Return [X, Y] of the center of cell containing provided text 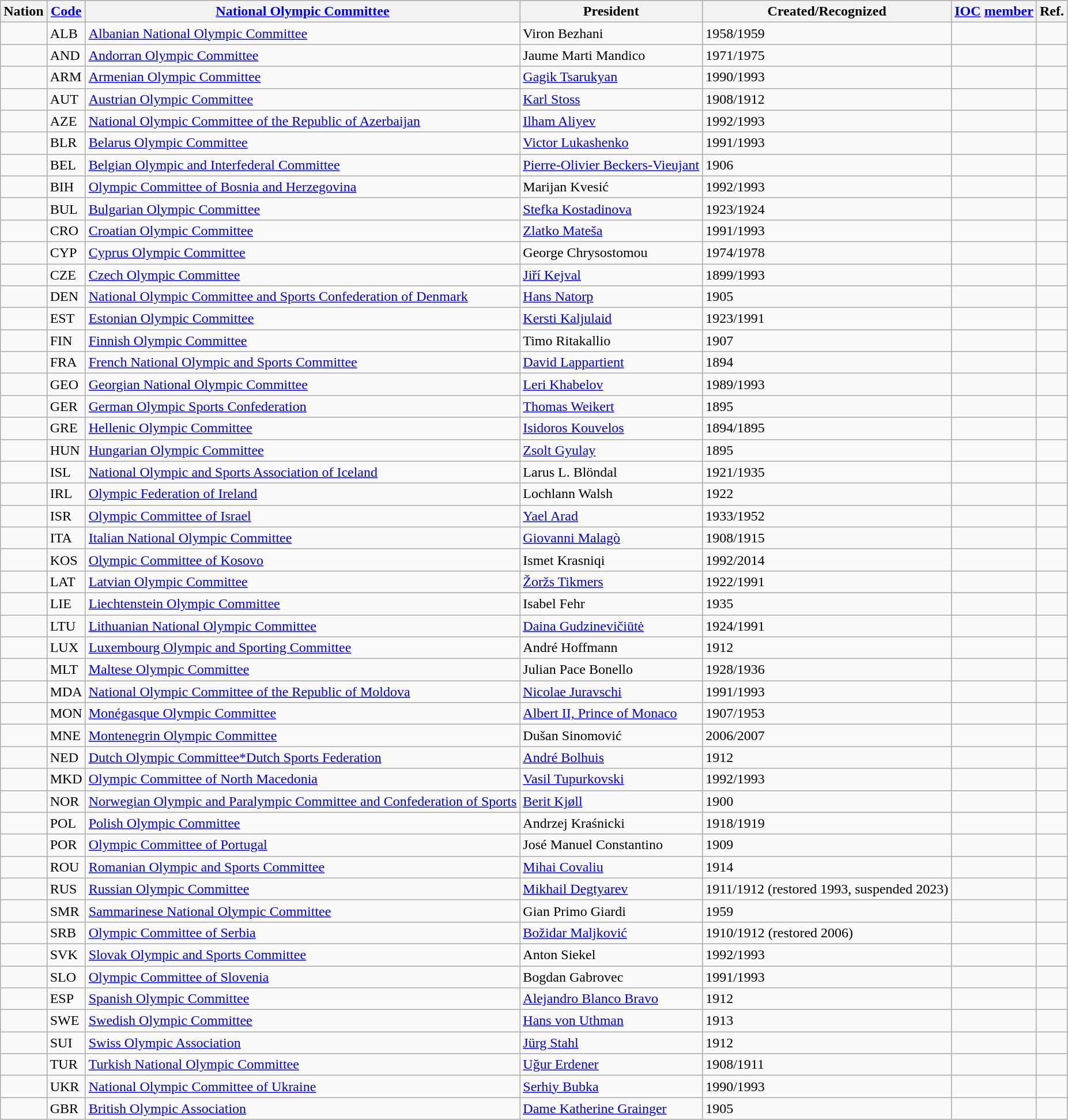
Alejandro Blanco Bravo [611, 999]
Romanian Olympic and Sports Committee [303, 867]
NOR [66, 801]
ALB [66, 33]
Austrian Olympic Committee [303, 99]
Karl Stoss [611, 99]
Uğur Erdener [611, 1065]
1922/1991 [827, 582]
LUX [66, 648]
1894 [827, 363]
National Olympic Committee of the Republic of Azerbaijan [303, 121]
Armenian Olympic Committee [303, 77]
Georgian National Olympic Committee [303, 384]
Stefka Kostadinova [611, 209]
George Chrysostomou [611, 252]
EST [66, 319]
Cyprus Olympic Committee [303, 252]
1918/1919 [827, 823]
1908/1915 [827, 538]
SVK [66, 955]
HUN [66, 450]
Belarus Olympic Committee [303, 143]
Dutch Olympic Committee*Dutch Sports Federation [303, 757]
SLO [66, 977]
BIH [66, 187]
Olympic Committee of Israel [303, 516]
ARM [66, 77]
Viron Bezhani [611, 33]
SRB [66, 933]
Luxembourg Olympic and Sporting Committee [303, 648]
Albanian National Olympic Committee [303, 33]
1921/1935 [827, 472]
BUL [66, 209]
AZE [66, 121]
Isidoros Kouvelos [611, 428]
GEO [66, 384]
Ilham Aliyev [611, 121]
Larus L. Blöndal [611, 472]
RUS [66, 889]
Vasil Tupurkovski [611, 779]
Monégasque Olympic Committee [303, 714]
Hungarian Olympic Committee [303, 450]
1899/1993 [827, 275]
National Olympic and Sports Association of Iceland [303, 472]
1933/1952 [827, 516]
AUT [66, 99]
SWE [66, 1021]
David Lappartient [611, 363]
Nation [24, 12]
1974/1978 [827, 252]
Hellenic Olympic Committee [303, 428]
1914 [827, 867]
IRL [66, 494]
Serhiy Bubka [611, 1087]
1992/2014 [827, 560]
DEN [66, 297]
Hans von Uthman [611, 1021]
Olympic Committee of Kosovo [303, 560]
Andorran Olympic Committee [303, 55]
1922 [827, 494]
POR [66, 845]
ESP [66, 999]
1959 [827, 911]
LIE [66, 604]
MNE [66, 736]
Liechtenstein Olympic Committee [303, 604]
1971/1975 [827, 55]
Hans Natorp [611, 297]
Jürg Stahl [611, 1043]
SUI [66, 1043]
Belgian Olympic and Interfederal Committee [303, 165]
Norwegian Olympic and Paralympic Committee and Confederation of Sports [303, 801]
Mikhail Degtyarev [611, 889]
MLT [66, 670]
1923/1924 [827, 209]
1908/1912 [827, 99]
Slovak Olympic and Sports Committee [303, 955]
Albert II, Prince of Monaco [611, 714]
Lithuanian National Olympic Committee [303, 625]
Dame Katherine Grainger [611, 1108]
1894/1895 [827, 428]
Jaume Marti Mandico [611, 55]
Latvian Olympic Committee [303, 582]
1935 [827, 604]
1910/1912 (restored 2006) [827, 933]
Olympic Committee of North Macedonia [303, 779]
Ref. [1051, 12]
Berit Kjøll [611, 801]
1906 [827, 165]
AND [66, 55]
Olympic Committee of Portugal [303, 845]
British Olympic Association [303, 1108]
André Bolhuis [611, 757]
National Olympic Committee [303, 12]
Mihai Covaliu [611, 867]
Estonian Olympic Committee [303, 319]
Zsolt Gyulay [611, 450]
Bogdan Gabrovec [611, 977]
LTU [66, 625]
Žoržs Tikmers [611, 582]
SMR [66, 911]
1907/1953 [827, 714]
Olympic Committee of Slovenia [303, 977]
German Olympic Sports Confederation [303, 406]
Montenegrin Olympic Committee [303, 736]
Zlatko Mateša [611, 231]
André Hoffmann [611, 648]
Maltese Olympic Committee [303, 670]
Božidar Maljković [611, 933]
CRO [66, 231]
Dušan Sinomović [611, 736]
FIN [66, 341]
Created/Recognized [827, 12]
1908/1911 [827, 1065]
José Manuel Constantino [611, 845]
Victor Lukashenko [611, 143]
Olympic Committee of Serbia [303, 933]
CYP [66, 252]
1907 [827, 341]
1913 [827, 1021]
Code [66, 12]
1958/1959 [827, 33]
MDA [66, 692]
National Olympic Committee of the Republic of Moldova [303, 692]
ITA [66, 538]
Giovanni Malagò [611, 538]
French National Olympic and Sports Committee [303, 363]
BLR [66, 143]
1911/1912 (restored 1993, suspended 2023) [827, 889]
Olympic Federation of Ireland [303, 494]
POL [66, 823]
Daina Gudzinevičiūtė [611, 625]
MKD [66, 779]
GBR [66, 1108]
FRA [66, 363]
Russian Olympic Committee [303, 889]
KOS [66, 560]
IOC member [994, 12]
Andrzej Kraśnicki [611, 823]
Isabel Fehr [611, 604]
Spanish Olympic Committee [303, 999]
Ismet Krasniqi [611, 560]
NED [66, 757]
Yael Arad [611, 516]
Lochlann Walsh [611, 494]
CZE [66, 275]
President [611, 12]
Finnish Olympic Committee [303, 341]
GRE [66, 428]
Nicolae Juravschi [611, 692]
UKR [66, 1087]
TUR [66, 1065]
Swiss Olympic Association [303, 1043]
1924/1991 [827, 625]
ROU [66, 867]
Turkish National Olympic Committee [303, 1065]
1928/1936 [827, 670]
National Olympic Committee and Sports Confederation of Denmark [303, 297]
Anton Siekel [611, 955]
Jiří Kejval [611, 275]
ISR [66, 516]
Czech Olympic Committee [303, 275]
Italian National Olympic Committee [303, 538]
Swedish Olympic Committee [303, 1021]
Marijan Kvesić [611, 187]
Croatian Olympic Committee [303, 231]
Polish Olympic Committee [303, 823]
Timo Ritakallio [611, 341]
Leri Khabelov [611, 384]
Thomas Weikert [611, 406]
Bulgarian Olympic Committee [303, 209]
LAT [66, 582]
2006/2007 [827, 736]
BEL [66, 165]
1989/1993 [827, 384]
Pierre-Olivier Beckers-Vieujant [611, 165]
Sammarinese National Olympic Committee [303, 911]
Gian Primo Giardi [611, 911]
ISL [66, 472]
1900 [827, 801]
Kersti Kaljulaid [611, 319]
Olympic Committee of Bosnia and Herzegovina [303, 187]
GER [66, 406]
1909 [827, 845]
National Olympic Committee of Ukraine [303, 1087]
1923/1991 [827, 319]
Gagik Tsarukyan [611, 77]
Julian Pace Bonello [611, 670]
MON [66, 714]
